Identify which cell holds the provided text, then report its (X, Y) central coordinate. 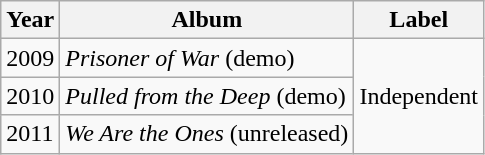
Pulled from the Deep (demo) (207, 96)
2011 (30, 134)
2009 (30, 58)
2010 (30, 96)
Independent (419, 96)
We Are the Ones (unreleased) (207, 134)
Year (30, 20)
Album (207, 20)
Prisoner of War (demo) (207, 58)
Label (419, 20)
